Scan for the cell matching the given text and deliver its (x, y) coordinate at center. 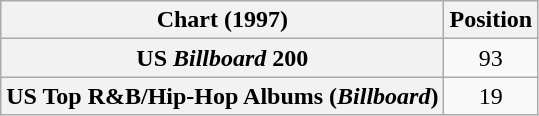
US Top R&B/Hip-Hop Albums (Billboard) (222, 96)
Position (491, 20)
Chart (1997) (222, 20)
93 (491, 58)
19 (491, 96)
US Billboard 200 (222, 58)
